For the text-containing cell, return its midpoint in [X, Y] coordinate format. 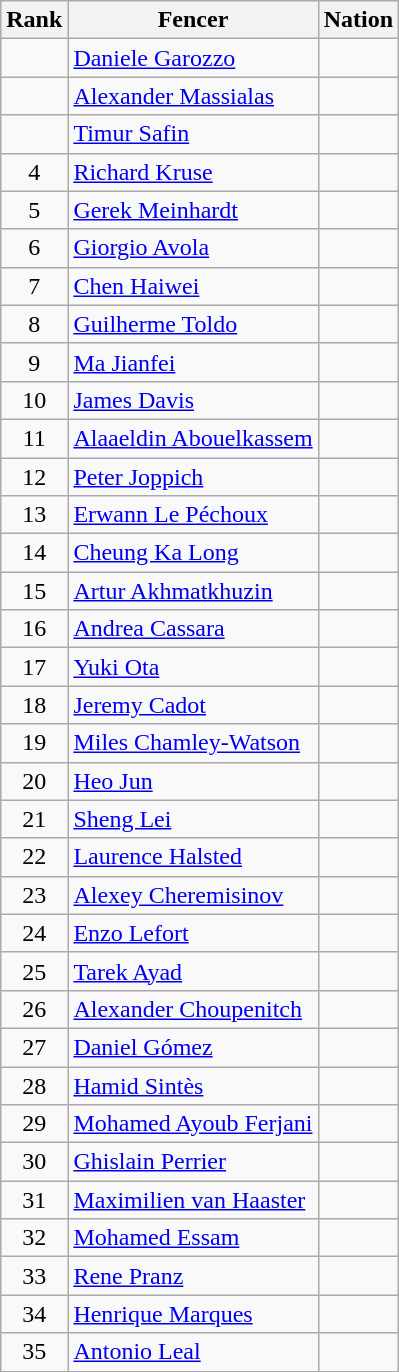
35 [34, 1352]
Heo Jun [193, 781]
Rank [34, 20]
22 [34, 857]
Daniel Gómez [193, 1047]
James Davis [193, 400]
Nation [358, 20]
6 [34, 248]
7 [34, 286]
11 [34, 438]
26 [34, 1009]
31 [34, 1200]
Andrea Cassara [193, 629]
Jeremy Cadot [193, 705]
Peter Joppich [193, 477]
Henrique Marques [193, 1314]
25 [34, 971]
Laurence Halsted [193, 857]
Ma Jianfei [193, 362]
Cheung Ka Long [193, 553]
Alexander Massialas [193, 96]
17 [34, 667]
Gerek Meinhardt [193, 210]
Guilherme Toldo [193, 324]
9 [34, 362]
Alexander Choupenitch [193, 1009]
Richard Kruse [193, 172]
Hamid Sintès [193, 1085]
Ghislain Perrier [193, 1162]
Sheng Lei [193, 819]
20 [34, 781]
Daniele Garozzo [193, 58]
Chen Haiwei [193, 286]
Miles Chamley-Watson [193, 743]
Enzo Lefort [193, 933]
4 [34, 172]
18 [34, 705]
Mohamed Essam [193, 1238]
28 [34, 1085]
21 [34, 819]
12 [34, 477]
Alexey Cheremisinov [193, 895]
Rene Pranz [193, 1276]
Yuki Ota [193, 667]
13 [34, 515]
27 [34, 1047]
Antonio Leal [193, 1352]
Mohamed Ayoub Ferjani [193, 1124]
29 [34, 1124]
Maximilien van Haaster [193, 1200]
30 [34, 1162]
14 [34, 553]
Giorgio Avola [193, 248]
Timur Safin [193, 134]
Tarek Ayad [193, 971]
32 [34, 1238]
33 [34, 1276]
8 [34, 324]
34 [34, 1314]
24 [34, 933]
19 [34, 743]
23 [34, 895]
10 [34, 400]
15 [34, 591]
16 [34, 629]
Erwann Le Péchoux [193, 515]
Artur Akhmatkhuzin [193, 591]
5 [34, 210]
Fencer [193, 20]
Alaaeldin Abouelkassem [193, 438]
